Search for the cell housing the specified text and yield its (X, Y) center coordinate. 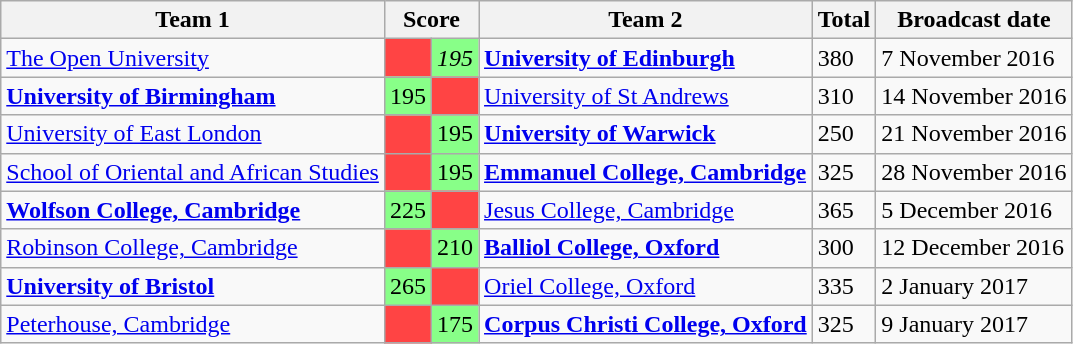
21 November 2016 (974, 134)
University of Edinburgh (646, 58)
250 (844, 134)
2 January 2017 (974, 286)
Corpus Christi College, Oxford (646, 324)
5 December 2016 (974, 210)
University of St Andrews (646, 96)
The Open University (193, 58)
300 (844, 248)
210 (454, 248)
University of Bristol (193, 286)
9 January 2017 (974, 324)
Total (844, 20)
University of East London (193, 134)
380 (844, 58)
12 December 2016 (974, 248)
Peterhouse, Cambridge (193, 324)
Team 1 (193, 20)
335 (844, 286)
14 November 2016 (974, 96)
Emmanuel College, Cambridge (646, 172)
Broadcast date (974, 20)
Balliol College, Oxford (646, 248)
Score (431, 20)
University of Birmingham (193, 96)
7 November 2016 (974, 58)
28 November 2016 (974, 172)
265 (408, 286)
225 (408, 210)
175 (454, 324)
School of Oriental and African Studies (193, 172)
Jesus College, Cambridge (646, 210)
310 (844, 96)
Wolfson College, Cambridge (193, 210)
Team 2 (646, 20)
Oriel College, Oxford (646, 286)
University of Warwick (646, 134)
365 (844, 210)
Robinson College, Cambridge (193, 248)
